From the cell containing the given text, extract its center point as [x, y] coordinate. 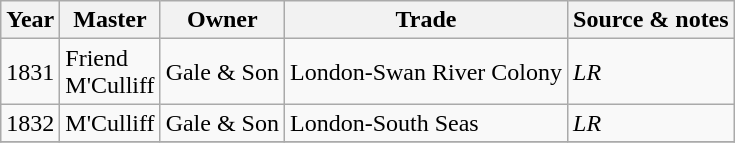
M'Culliff [110, 123]
1832 [30, 123]
Owner [222, 20]
Source & notes [652, 20]
London-Swan River Colony [426, 72]
Trade [426, 20]
FriendM'Culliff [110, 72]
Master [110, 20]
London-South Seas [426, 123]
Year [30, 20]
1831 [30, 72]
